Return the (X, Y) coordinate for the center point of the cell that contains the specified text.  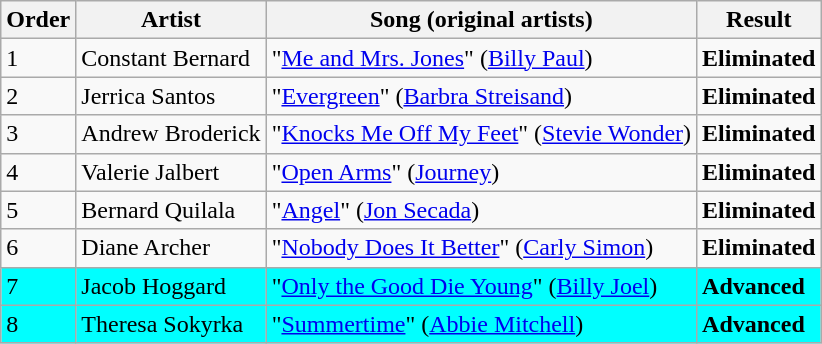
"Only the Good Die Young" (Billy Joel) (481, 286)
3 (38, 134)
1 (38, 58)
2 (38, 96)
7 (38, 286)
"Knocks Me Off My Feet" (Stevie Wonder) (481, 134)
8 (38, 324)
"Angel" (Jon Secada) (481, 210)
Bernard Quilala (171, 210)
Song (original artists) (481, 20)
Jerrica Santos (171, 96)
Result (759, 20)
"Me and Mrs. Jones" (Billy Paul) (481, 58)
Andrew Broderick (171, 134)
4 (38, 172)
Order (38, 20)
Diane Archer (171, 248)
"Summertime" (Abbie Mitchell) (481, 324)
Artist (171, 20)
Jacob Hoggard (171, 286)
5 (38, 210)
"Open Arms" (Journey) (481, 172)
"Evergreen" (Barbra Streisand) (481, 96)
Valerie Jalbert (171, 172)
6 (38, 248)
"Nobody Does It Better" (Carly Simon) (481, 248)
Constant Bernard (171, 58)
Theresa Sokyrka (171, 324)
